Find where the given text appears and provide that cell's center as [X, Y] coordinate. 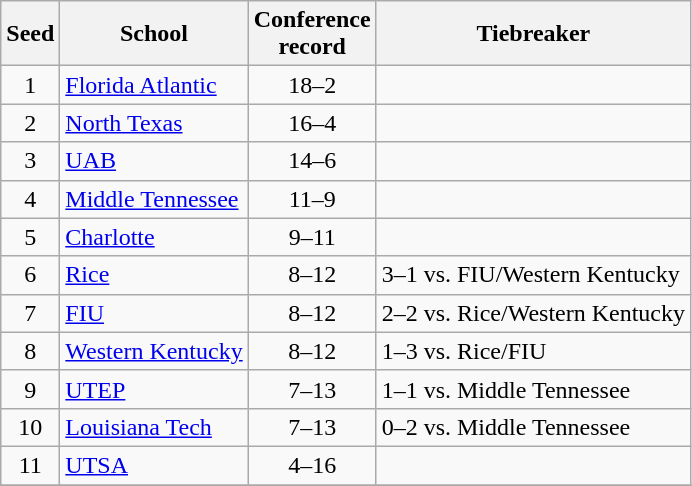
0–2 vs. Middle Tennessee [533, 427]
1–1 vs. Middle Tennessee [533, 389]
Middle Tennessee [154, 199]
Conferencerecord [312, 34]
8 [30, 351]
Louisiana Tech [154, 427]
3–1 vs. FIU/Western Kentucky [533, 275]
2–2 vs. Rice/Western Kentucky [533, 313]
UTSA [154, 465]
Florida Atlantic [154, 85]
FIU [154, 313]
Rice [154, 275]
Western Kentucky [154, 351]
Charlotte [154, 237]
4 [30, 199]
16–4 [312, 123]
9 [30, 389]
7 [30, 313]
1–3 vs. Rice/FIU [533, 351]
9–11 [312, 237]
Tiebreaker [533, 34]
North Texas [154, 123]
2 [30, 123]
4–16 [312, 465]
1 [30, 85]
10 [30, 427]
UAB [154, 161]
11 [30, 465]
UTEP [154, 389]
6 [30, 275]
14–6 [312, 161]
5 [30, 237]
3 [30, 161]
11–9 [312, 199]
Seed [30, 34]
School [154, 34]
18–2 [312, 85]
